Detect which cell encompasses the target text, then output its [x, y] center coordinate. 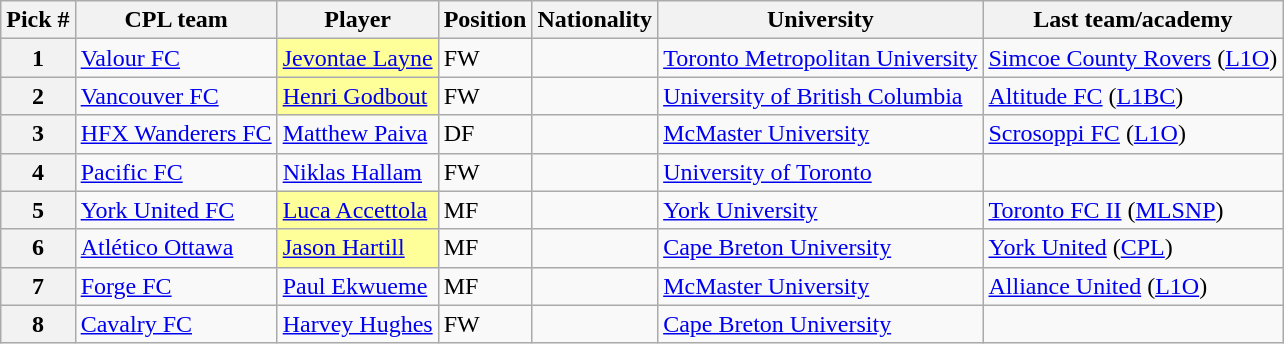
Paul Ekwueme [358, 286]
7 [38, 286]
Position [485, 20]
3 [38, 134]
Last team/academy [1133, 20]
Jevontae Layne [358, 58]
Vancouver FC [176, 96]
6 [38, 248]
Scrosoppi FC (L1O) [1133, 134]
2 [38, 96]
Toronto FC II (MLSNP) [1133, 210]
5 [38, 210]
Henri Godbout [358, 96]
Alliance United (L1O) [1133, 286]
Pacific FC [176, 172]
Harvey Hughes [358, 324]
York University [820, 210]
Forge FC [176, 286]
Atlético Ottawa [176, 248]
Altitude FC (L1BC) [1133, 96]
Niklas Hallam [358, 172]
York United FC [176, 210]
Player [358, 20]
4 [38, 172]
Luca Accettola [358, 210]
Matthew Paiva [358, 134]
Cavalry FC [176, 324]
York United (CPL) [1133, 248]
Valour FC [176, 58]
CPL team [176, 20]
University of British Columbia [820, 96]
Simcoe County Rovers (L1O) [1133, 58]
Toronto Metropolitan University [820, 58]
Pick # [38, 20]
HFX Wanderers FC [176, 134]
1 [38, 58]
8 [38, 324]
Nationality [595, 20]
Jason Hartill [358, 248]
University [820, 20]
DF [485, 134]
University of Toronto [820, 172]
